Determine the (x, y) coordinate at the center of the cell enclosing the given text.  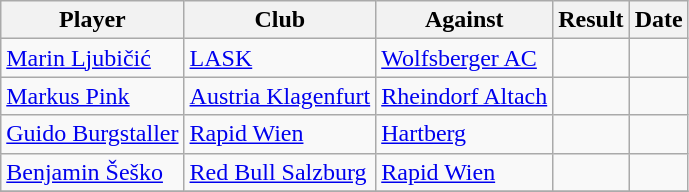
Player (92, 20)
Markus Pink (92, 96)
LASK (280, 58)
Club (280, 20)
Date (658, 20)
Rheindorf Altach (464, 96)
Marin Ljubičić (92, 58)
Guido Burgstaller (92, 134)
Wolfsberger AC (464, 58)
Result (591, 20)
Hartberg (464, 134)
Benjamin Šeško (92, 172)
Against (464, 20)
Red Bull Salzburg (280, 172)
Austria Klagenfurt (280, 96)
